Return (x, y) of the center of cell containing provided text 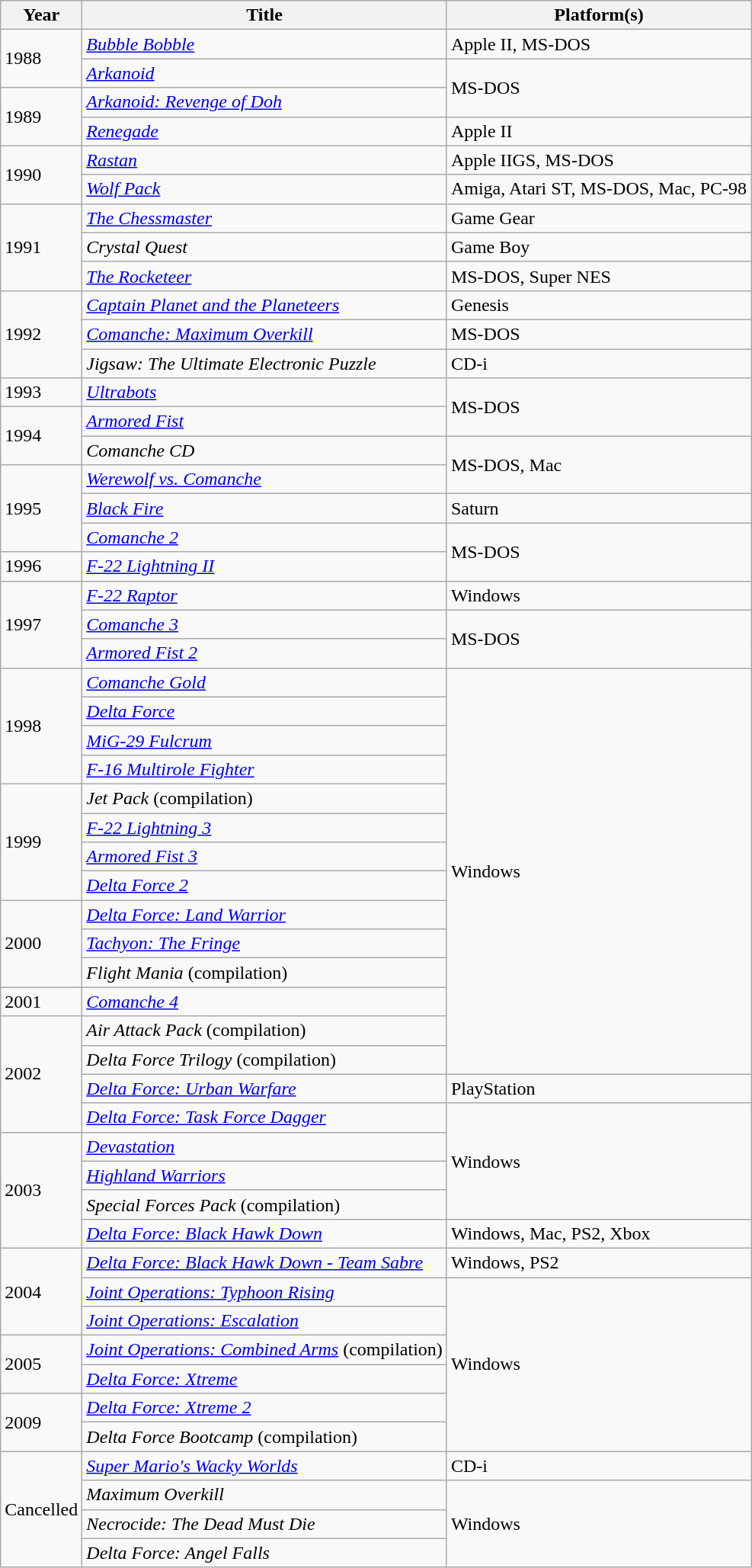
2004 (41, 1291)
Delta Force: Land Warrior (265, 915)
Delta Force: Task Force Dagger (265, 1117)
Wolf Pack (265, 189)
Platform(s) (599, 15)
Comanche: Maximum Overkill (265, 334)
Apple II, MS-DOS (599, 44)
Jet Pack (compilation) (265, 798)
F-22 Raptor (265, 595)
1996 (41, 566)
Delta Force Bootcamp (compilation) (265, 1437)
1992 (41, 334)
Crystal Quest (265, 247)
1991 (41, 247)
MS-DOS, Super NES (599, 276)
Maximum Overkill (265, 1495)
Flight Mania (compilation) (265, 973)
Black Fire (265, 508)
2009 (41, 1422)
1993 (41, 393)
Arkanoid (265, 73)
Comanche 4 (265, 1002)
F-22 Lightning 3 (265, 827)
2005 (41, 1364)
Comanche 3 (265, 624)
2000 (41, 944)
2001 (41, 1002)
Arkanoid: Revenge of Doh (265, 102)
Renegade (265, 131)
1998 (41, 726)
Delta Force: Angel Falls (265, 1553)
Amiga, Atari ST, MS-DOS, Mac, PC-98 (599, 189)
Delta Force: Black Hawk Down - Team Sabre (265, 1262)
Windows, Mac, PS2, Xbox (599, 1233)
Delta Force: Xtreme (265, 1379)
Saturn (599, 508)
Highland Warriors (265, 1175)
Air Attack Pack (compilation) (265, 1031)
The Rocketeer (265, 276)
Apple IIGS, MS-DOS (599, 160)
Jigsaw: The Ultimate Electronic Puzzle (265, 364)
1994 (41, 436)
1995 (41, 508)
MiG-29 Fulcrum (265, 740)
1997 (41, 624)
F-22 Lightning II (265, 566)
Comanche Gold (265, 682)
2003 (41, 1190)
MS-DOS, Mac (599, 465)
Werewolf vs. Comanche (265, 479)
Delta Force: Black Hawk Down (265, 1233)
Delta Force Trilogy (compilation) (265, 1060)
Cancelled (41, 1509)
Armored Fist (265, 422)
Delta Force: Urban Warfare (265, 1089)
Devastation (265, 1146)
Super Mario's Wacky Worlds (265, 1466)
Genesis (599, 305)
1989 (41, 117)
Windows, PS2 (599, 1262)
Joint Operations: Combined Arms (compilation) (265, 1350)
Ultrabots (265, 393)
Comanche 2 (265, 537)
Title (265, 15)
Joint Operations: Escalation (265, 1321)
Delta Force 2 (265, 886)
Captain Planet and the Planeteers (265, 305)
Delta Force (265, 711)
Delta Force: Xtreme 2 (265, 1408)
The Chessmaster (265, 218)
2002 (41, 1074)
Joint Operations: Typhoon Rising (265, 1292)
F-16 Multirole Fighter (265, 769)
Armored Fist 3 (265, 857)
Special Forces Pack (compilation) (265, 1204)
Game Boy (599, 247)
PlayStation (599, 1089)
Rastan (265, 160)
Year (41, 15)
Apple II (599, 131)
Game Gear (599, 218)
1999 (41, 842)
1988 (41, 59)
Bubble Bobble (265, 44)
1990 (41, 175)
Armored Fist 2 (265, 653)
Tachyon: The Fringe (265, 944)
Comanche CD (265, 451)
Necrocide: The Dead Must Die (265, 1524)
